From the cell containing the given text, extract its center point as [x, y] coordinate. 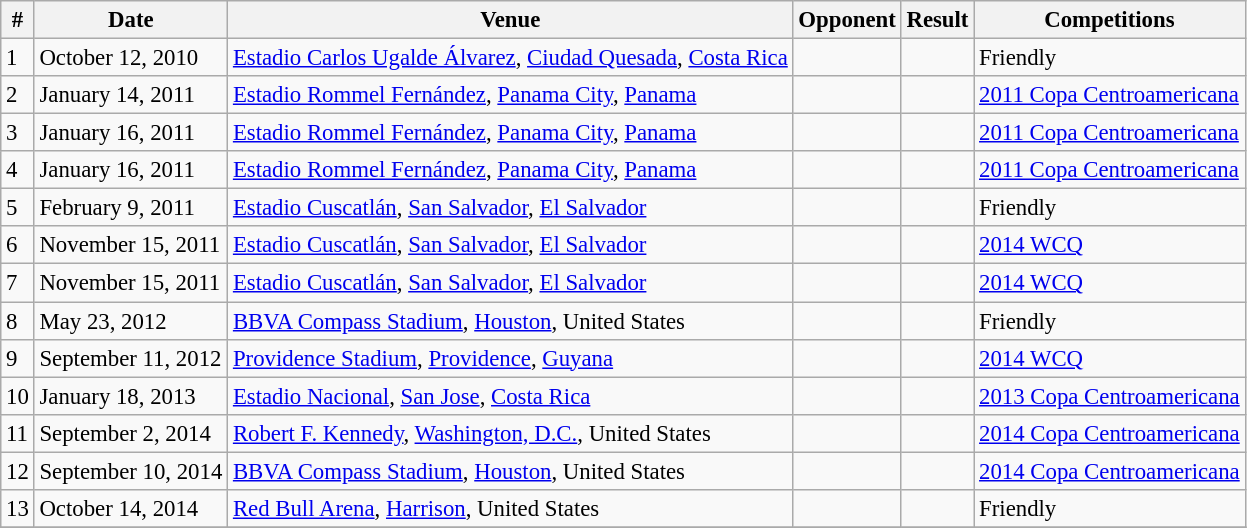
1 [18, 58]
Opponent [847, 20]
8 [18, 321]
3 [18, 133]
September 10, 2014 [130, 471]
4 [18, 170]
12 [18, 471]
January 18, 2013 [130, 396]
Providence Stadium, Providence, Guyana [510, 358]
Red Bull Arena, Harrison, United States [510, 509]
2013 Copa Centroamericana [1110, 396]
October 14, 2014 [130, 509]
6 [18, 245]
7 [18, 283]
10 [18, 396]
Date [130, 20]
September 11, 2012 [130, 358]
January 14, 2011 [130, 95]
September 2, 2014 [130, 433]
Result [938, 20]
Estadio Nacional, San Jose, Costa Rica [510, 396]
Venue [510, 20]
# [18, 20]
2 [18, 95]
Competitions [1110, 20]
Estadio Carlos Ugalde Álvarez, Ciudad Quesada, Costa Rica [510, 58]
Robert F. Kennedy, Washington, D.C., United States [510, 433]
11 [18, 433]
13 [18, 509]
May 23, 2012 [130, 321]
February 9, 2011 [130, 208]
October 12, 2010 [130, 58]
5 [18, 208]
9 [18, 358]
